Extract the (x, y) coordinate from the center of the cell holding the provided text.  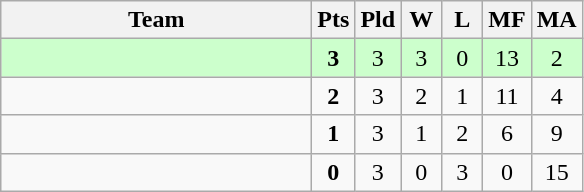
W (422, 20)
11 (507, 96)
4 (556, 96)
L (462, 20)
Pts (334, 20)
15 (556, 172)
Team (156, 20)
13 (507, 58)
9 (556, 134)
MF (507, 20)
Pld (378, 20)
MA (556, 20)
6 (507, 134)
